Return [X, Y] of the center of cell containing provided text 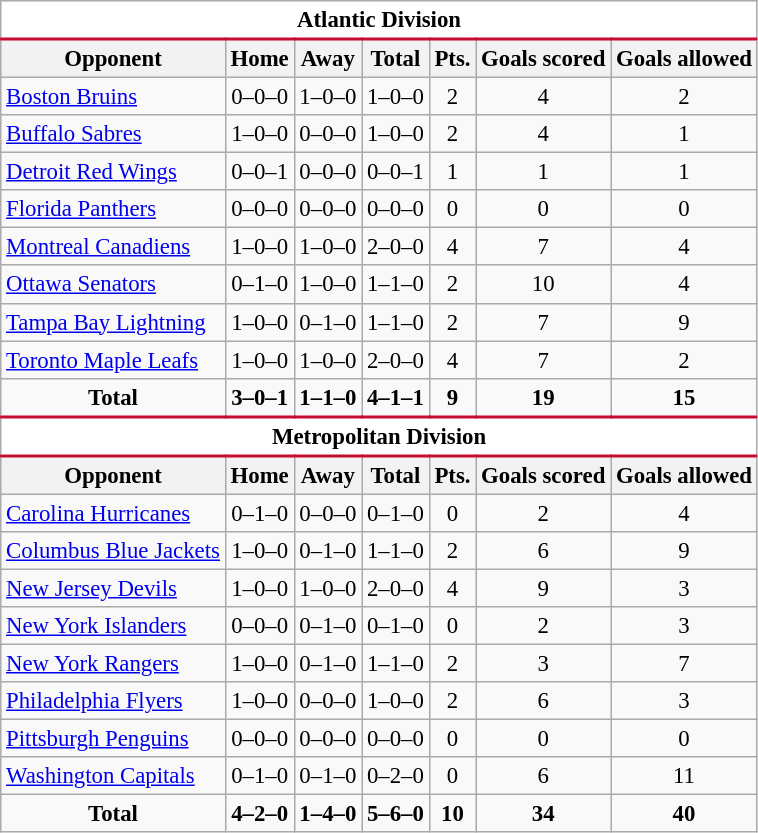
Tampa Bay Lightning [113, 322]
Detroit Red Wings [113, 172]
Washington Capitals [113, 776]
Philadelphia Flyers [113, 701]
11 [684, 776]
Montreal Canadiens [113, 247]
Boston Bruins [113, 97]
Toronto Maple Leafs [113, 360]
4–1–1 [396, 397]
15 [684, 397]
40 [684, 814]
Buffalo Sabres [113, 134]
New York Rangers [113, 664]
1–4–0 [328, 814]
Florida Panthers [113, 209]
34 [544, 814]
Metropolitan Division [380, 436]
19 [544, 397]
New Jersey Devils [113, 588]
0–2–0 [396, 776]
4–2–0 [260, 814]
3–0–1 [260, 397]
Atlantic Division [380, 20]
Ottawa Senators [113, 285]
Carolina Hurricanes [113, 513]
Pittsburgh Penguins [113, 739]
Columbus Blue Jackets [113, 551]
New York Islanders [113, 626]
5–6–0 [396, 814]
